Return (x, y) of the center of cell containing provided text 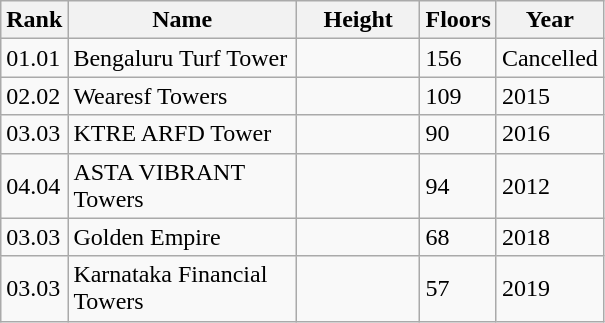
156 (458, 58)
2016 (550, 134)
109 (458, 96)
Year (550, 20)
Bengaluru Turf Tower (182, 58)
02.02 (34, 96)
Golden Empire (182, 237)
01.01 (34, 58)
Name (182, 20)
2012 (550, 186)
Floors (458, 20)
94 (458, 186)
Height (358, 20)
Wearesf Towers (182, 96)
2015 (550, 96)
Cancelled (550, 58)
Karnataka Financial Towers (182, 288)
Rank (34, 20)
68 (458, 237)
ASTA VIBRANT Towers (182, 186)
57 (458, 288)
90 (458, 134)
04.04 (34, 186)
2019 (550, 288)
KTRE ARFD Tower (182, 134)
2018 (550, 237)
